Capture the cell that displays the provided text and extract its [x, y] central coordinate. 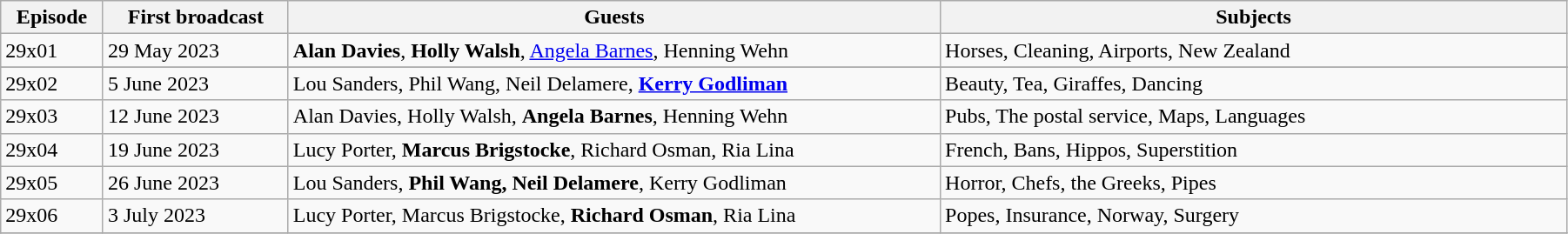
29 May 2023 [195, 50]
29x03 [52, 117]
29x01 [52, 50]
29x02 [52, 84]
29x06 [52, 216]
Horses, Cleaning, Airports, New Zealand [1254, 50]
29x05 [52, 183]
Episode [52, 17]
Pubs, The postal service, Maps, Languages [1254, 117]
5 June 2023 [195, 84]
26 June 2023 [195, 183]
French, Bans, Hippos, Superstition [1254, 150]
Beauty, Tea, Giraffes, Dancing [1254, 84]
Popes, Insurance, Norway, Surgery [1254, 216]
Guests [614, 17]
29x04 [52, 150]
12 June 2023 [195, 117]
First broadcast [195, 17]
Horror, Chefs, the Greeks, Pipes [1254, 183]
19 June 2023 [195, 150]
Subjects [1254, 17]
3 July 2023 [195, 216]
